For the text-containing cell, return its midpoint in (x, y) coordinate format. 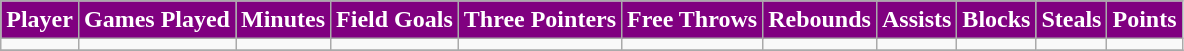
Games Played (156, 20)
Minutes (284, 20)
Three Pointers (540, 20)
Steals (1072, 20)
Points (1144, 20)
Field Goals (395, 20)
Assists (916, 20)
Free Throws (692, 20)
Player (40, 20)
Blocks (996, 20)
Rebounds (820, 20)
